Determine the [x, y] coordinate at the center of the cell enclosing the given text.  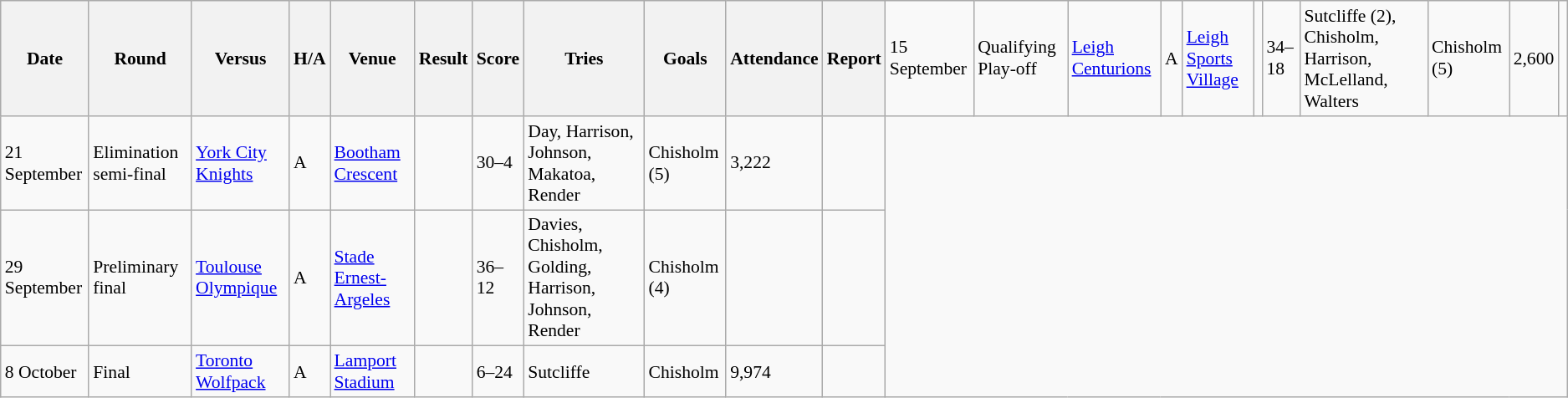
Qualifying Play-off [1020, 59]
Round [140, 59]
15 September [930, 59]
Date [45, 59]
Toulouse Olympique [241, 278]
Elimination semi-final [140, 163]
9,974 [774, 371]
Lamport Stadium [373, 371]
8 October [45, 371]
Leigh Centurions [1114, 59]
Goals [685, 59]
Report [855, 59]
Attendance [774, 59]
Preliminary final [140, 278]
Final [140, 371]
30–4 [498, 163]
Toronto Wolfpack [241, 371]
Score [498, 59]
3,222 [774, 163]
Venue [373, 59]
21 September [45, 163]
36–12 [498, 278]
Sutcliffe (2), Chisholm, Harrison, McLelland, Walters [1363, 59]
Chisholm (4) [685, 278]
Result [443, 59]
6–24 [498, 371]
Davies, Chisholm, Golding, Harrison, Johnson, Render [584, 278]
Versus [241, 59]
29 September [45, 278]
2,600 [1534, 59]
Day, Harrison, Johnson, Makatoa, Render [584, 163]
Leigh Sports Village [1218, 59]
Bootham Crescent [373, 163]
H/A [309, 59]
Stade Ernest-Argeles [373, 278]
Sutcliffe [584, 371]
Tries [584, 59]
34–18 [1281, 59]
Chisholm [685, 371]
York City Knights [241, 163]
